Extract the (X, Y) coordinate from the center of the cell holding the provided text.  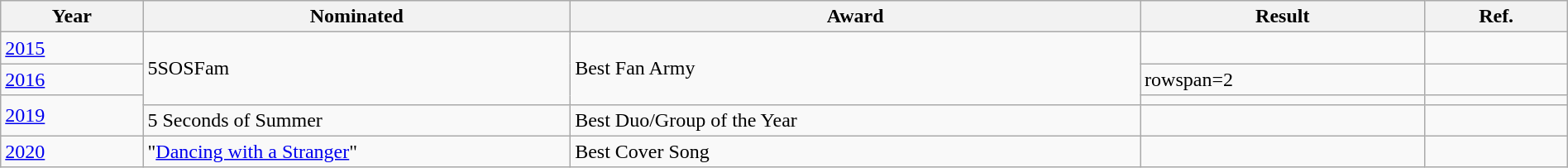
5SOSFam (357, 68)
"Dancing with a Stranger" (357, 151)
Best Duo/Group of the Year (855, 120)
Award (855, 17)
Nominated (357, 17)
2019 (72, 116)
2020 (72, 151)
2016 (72, 79)
Ref. (1496, 17)
5 Seconds of Summer (357, 120)
Best Fan Army (855, 68)
Result (1283, 17)
2015 (72, 48)
rowspan=2 (1283, 79)
Year (72, 17)
Best Cover Song (855, 151)
